Return the (x, y) coordinate for the center point of the cell that contains the specified text.  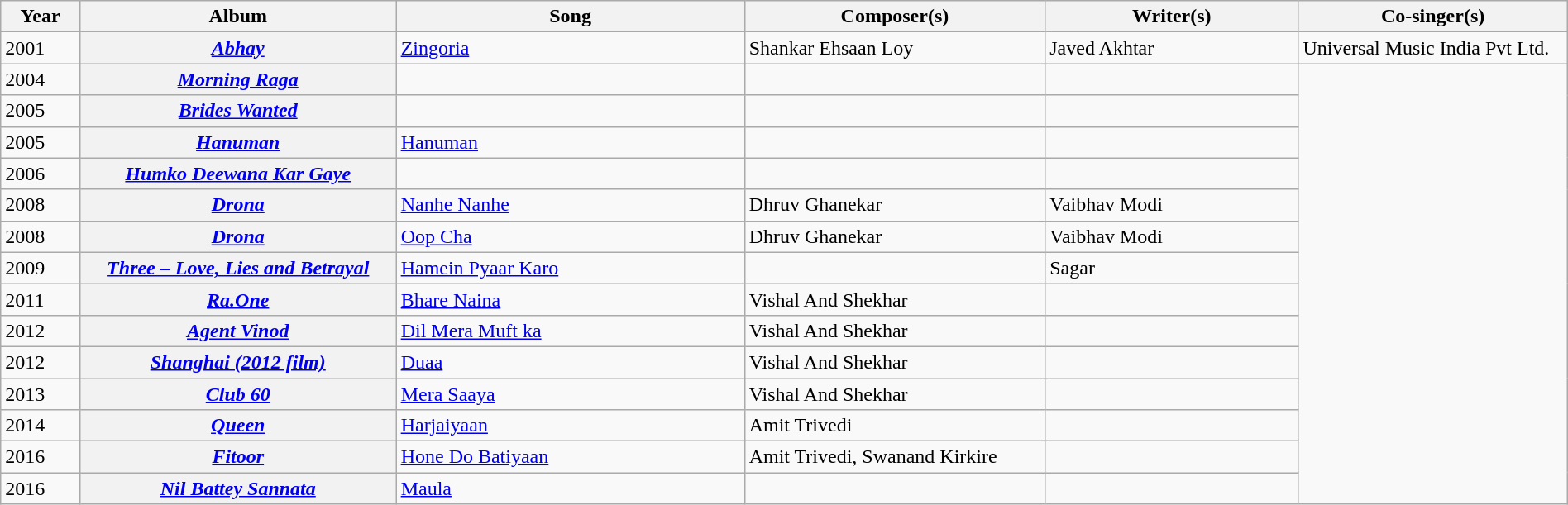
Nanhe Nanhe (571, 205)
Bhare Naina (571, 299)
Javed Akhtar (1172, 48)
Nil Battey Sannata (238, 488)
Ra.One (238, 299)
2004 (41, 79)
Three – Love, Lies and Betrayal (238, 268)
Abhay (238, 48)
2014 (41, 426)
Duaa (571, 362)
Dil Mera Muft ka (571, 331)
2009 (41, 268)
Shanghai (2012 film) (238, 362)
Amit Trivedi (895, 426)
Humko Deewana Kar Gaye (238, 174)
2011 (41, 299)
Writer(s) (1172, 17)
Zingoria (571, 48)
Co-singer(s) (1432, 17)
Queen (238, 426)
Hamein Pyaar Karo (571, 268)
Year (41, 17)
Harjaiyaan (571, 426)
Hone Do Batiyaan (571, 457)
Oop Cha (571, 236)
Fitoor (238, 457)
Sagar (1172, 268)
Shankar Ehsaan Loy (895, 48)
Brides Wanted (238, 111)
Agent Vinod (238, 331)
Amit Trivedi, Swanand Kirkire (895, 457)
Universal Music India Pvt Ltd. (1432, 48)
Morning Raga (238, 79)
Composer(s) (895, 17)
Mera Saaya (571, 394)
Album (238, 17)
2001 (41, 48)
Club 60 (238, 394)
2013 (41, 394)
Maula (571, 488)
Song (571, 17)
2006 (41, 174)
